Determine the (x, y) coordinate at the center of the cell enclosing the given text.  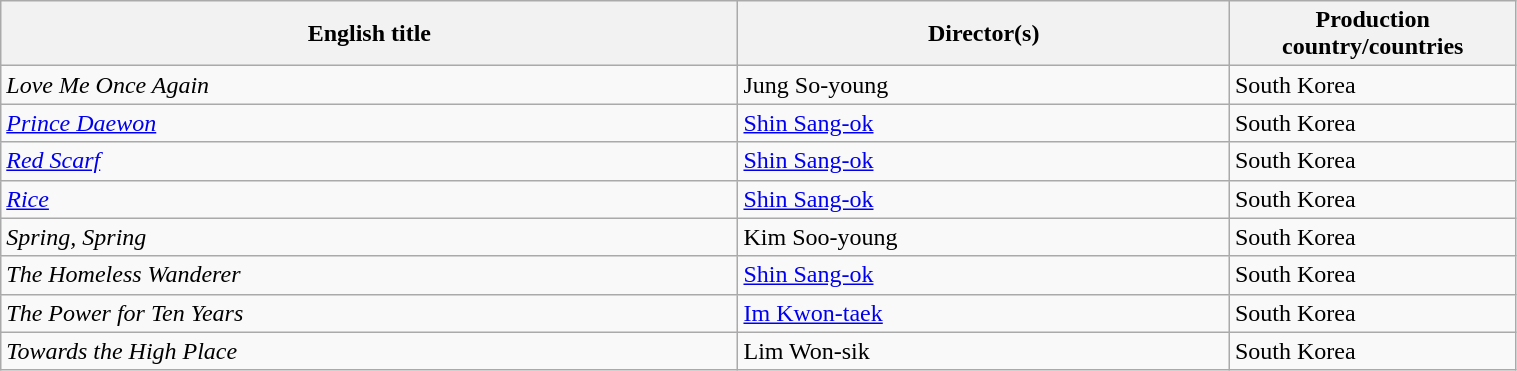
The Power for Ten Years (370, 313)
Red Scarf (370, 161)
Prince Daewon (370, 123)
Production country/countries (1372, 34)
Im Kwon-taek (984, 313)
Towards the High Place (370, 351)
English title (370, 34)
Spring, Spring (370, 237)
Jung So-young (984, 85)
Rice (370, 199)
Love Me Once Again (370, 85)
The Homeless Wanderer (370, 275)
Lim Won-sik (984, 351)
Director(s) (984, 34)
Kim Soo-young (984, 237)
